Extract the [X, Y] coordinate from the center of the cell holding the provided text.  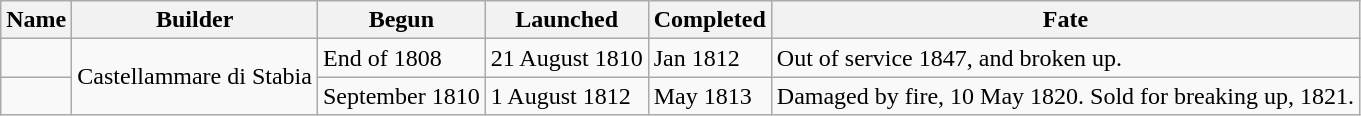
Begun [401, 20]
May 1813 [710, 96]
Launched [566, 20]
Completed [710, 20]
September 1810 [401, 96]
End of 1808 [401, 58]
21 August 1810 [566, 58]
Damaged by fire, 10 May 1820. Sold for breaking up, 1821. [1065, 96]
Builder [195, 20]
1 August 1812 [566, 96]
Jan 1812 [710, 58]
Name [36, 20]
Castellammare di Stabia [195, 77]
Fate [1065, 20]
Out of service 1847, and broken up. [1065, 58]
